Determine the (X, Y) coordinate at the center of the cell enclosing the given text.  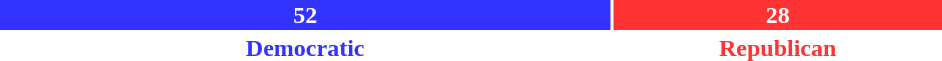
28 (778, 15)
52 (305, 15)
